Extract the (x, y) coordinate from the center of the cell holding the provided text.  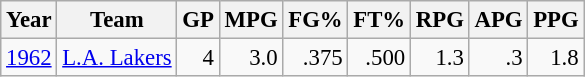
Year (29, 20)
4 (198, 58)
1.3 (440, 58)
.500 (380, 58)
Team (117, 20)
3.0 (251, 58)
RPG (440, 20)
PPG (556, 20)
GP (198, 20)
APG (498, 20)
.3 (498, 58)
MPG (251, 20)
1962 (29, 58)
FG% (316, 20)
.375 (316, 58)
L.A. Lakers (117, 58)
FT% (380, 20)
1.8 (556, 58)
